Search for the cell housing the specified text and yield its [X, Y] center coordinate. 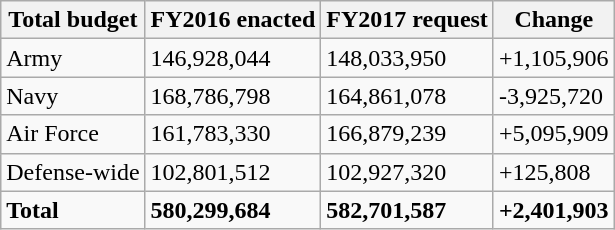
FY2016 enacted [233, 20]
+125,808 [554, 172]
164,861,078 [408, 96]
Air Force [73, 134]
146,928,044 [233, 58]
Army [73, 58]
Defense-wide [73, 172]
166,879,239 [408, 134]
FY2017 request [408, 20]
Total [73, 210]
168,786,798 [233, 96]
Total budget [73, 20]
161,783,330 [233, 134]
Navy [73, 96]
Change [554, 20]
102,801,512 [233, 172]
+5,095,909 [554, 134]
-3,925,720 [554, 96]
+1,105,906 [554, 58]
+2,401,903 [554, 210]
582,701,587 [408, 210]
148,033,950 [408, 58]
580,299,684 [233, 210]
102,927,320 [408, 172]
